Output the (X, Y) coordinate of the center of the cell containing the given text.  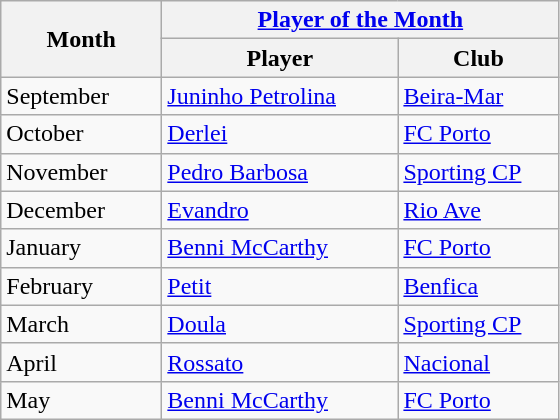
April (82, 362)
March (82, 324)
Rio Ave (478, 210)
Benfica (478, 286)
Pedro Barbosa (280, 172)
Player (280, 58)
Petit (280, 286)
February (82, 286)
Derlei (280, 134)
Doula (280, 324)
January (82, 248)
Club (478, 58)
December (82, 210)
September (82, 96)
Player of the Month (360, 20)
November (82, 172)
Nacional (478, 362)
Month (82, 39)
Beira-Mar (478, 96)
Rossato (280, 362)
Juninho Petrolina (280, 96)
May (82, 400)
October (82, 134)
Evandro (280, 210)
